Pinpoint the cell where the given text exists, returning its [X, Y] midpoint coordinate. 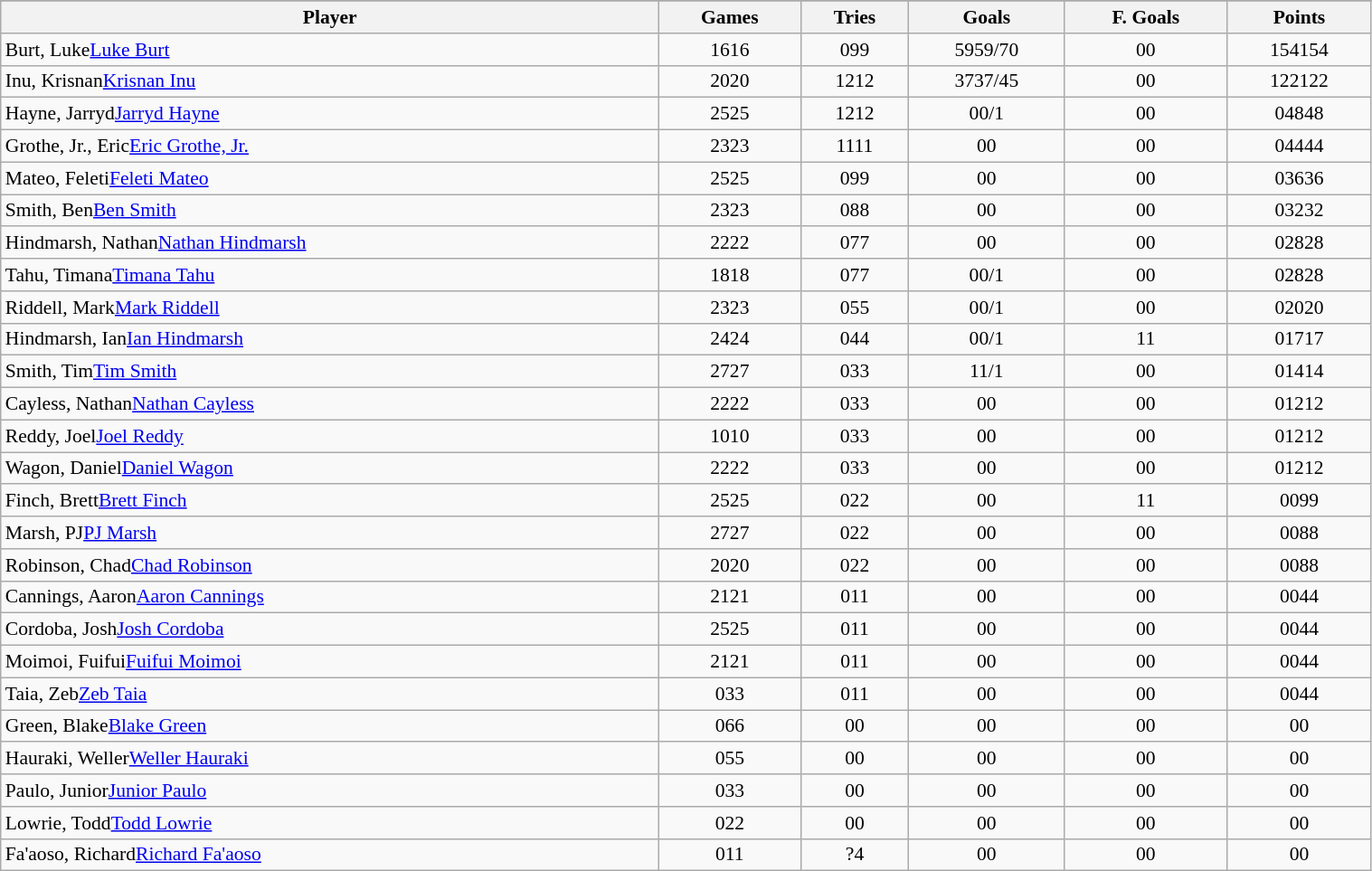
Marsh, PJPJ Marsh [330, 533]
Games [730, 17]
Paulo, JuniorJunior Paulo [330, 791]
Burt, LukeLuke Burt [330, 50]
Green, BlakeBlake Green [330, 726]
Player [330, 17]
1111 [855, 147]
Smith, BenBen Smith [330, 211]
Tahu, TimanaTimana Tahu [330, 275]
Robinson, ChadChad Robinson [330, 565]
Reddy, JoelJoel Reddy [330, 436]
03232 [1299, 211]
Hayne, JarrydJarryd Hayne [330, 114]
?4 [855, 855]
Smith, TimTim Smith [330, 372]
Mateo, FeletiFeleti Mateo [330, 178]
Grothe, Jr., EricEric Grothe, Jr. [330, 147]
1010 [730, 436]
04444 [1299, 147]
066 [730, 726]
Riddell, MarkMark Riddell [330, 308]
Moimoi, FuifuiFuifui Moimoi [330, 662]
Finch, BrettBrett Finch [330, 501]
02020 [1299, 308]
122122 [1299, 81]
154154 [1299, 50]
F. Goals [1146, 17]
044 [855, 339]
1818 [730, 275]
01414 [1299, 372]
3737/45 [987, 81]
1616 [730, 50]
Hauraki, WellerWeller Hauraki [330, 759]
Hindmarsh, NathanNathan Hindmarsh [330, 243]
Tries [855, 17]
04848 [1299, 114]
Taia, ZebZeb Taia [330, 694]
Cordoba, JoshJosh Cordoba [330, 630]
0099 [1299, 501]
Wagon, DanielDaniel Wagon [330, 469]
Points [1299, 17]
11/1 [987, 372]
Lowrie, ToddTodd Lowrie [330, 823]
Cannings, AaronAaron Cannings [330, 597]
2424 [730, 339]
Hindmarsh, IanIan Hindmarsh [330, 339]
5959/70 [987, 50]
01717 [1299, 339]
Fa'aoso, RichardRichard Fa'aoso [330, 855]
Goals [987, 17]
088 [855, 211]
03636 [1299, 178]
Cayless, NathanNathan Cayless [330, 404]
Inu, KrisnanKrisnan Inu [330, 81]
